Output the [x, y] coordinate of the center of the cell containing the given text.  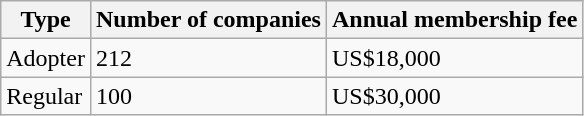
Annual membership fee [454, 20]
Number of companies [208, 20]
US$18,000 [454, 58]
US$30,000 [454, 96]
Adopter [46, 58]
Type [46, 20]
Regular [46, 96]
212 [208, 58]
100 [208, 96]
